From the cell containing the given text, extract its center point as [x, y] coordinate. 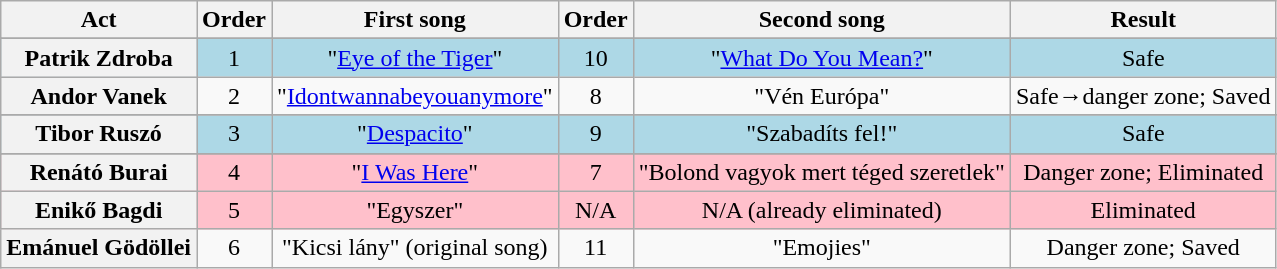
Danger zone; Eliminated [1143, 172]
"Idontwannabeyouanymore" [416, 96]
3 [234, 134]
"I Was Here" [416, 172]
Andor Vanek [99, 96]
Renátó Burai [99, 172]
N/A [596, 210]
2 [234, 96]
Danger zone; Saved [1143, 248]
"Egyszer" [416, 210]
Emánuel Gödöllei [99, 248]
Act [99, 20]
6 [234, 248]
"Bolond vagyok mert téged szeretlek" [822, 172]
1 [234, 58]
Safe→danger zone; Saved [1143, 96]
9 [596, 134]
Tibor Ruszó [99, 134]
5 [234, 210]
"Despacito" [416, 134]
"What Do You Mean?" [822, 58]
Second song [822, 20]
Enikő Bagdi [99, 210]
7 [596, 172]
11 [596, 248]
First song [416, 20]
"Eye of the Tiger" [416, 58]
N/A (already eliminated) [822, 210]
Result [1143, 20]
"Szabadíts fel!" [822, 134]
"Kicsi lány" (original song) [416, 248]
4 [234, 172]
8 [596, 96]
"Emojies" [822, 248]
"Vén Európa" [822, 96]
10 [596, 58]
Eliminated [1143, 210]
Patrik Zdroba [99, 58]
